From the cell containing the given text, extract its center point as (x, y) coordinate. 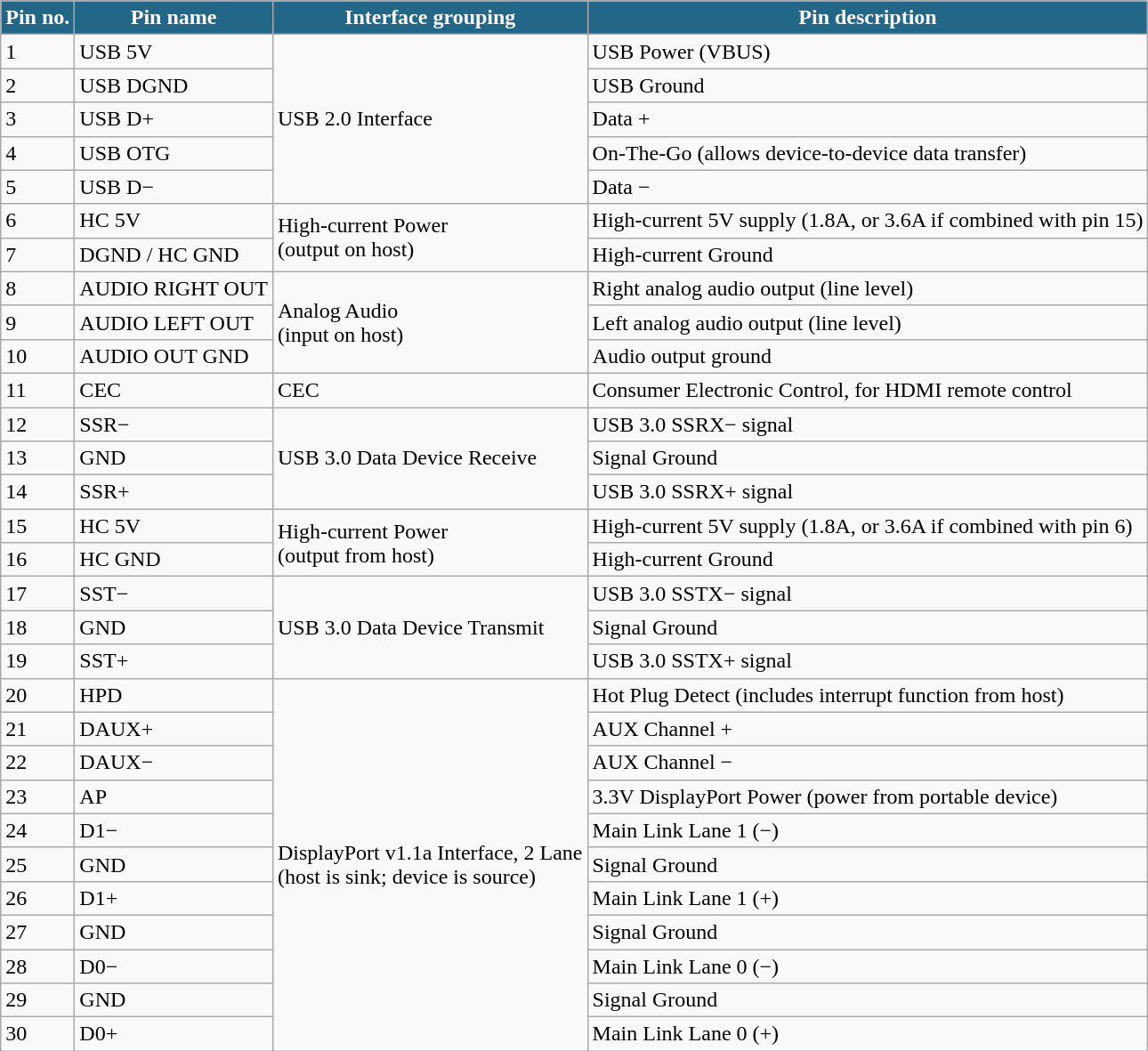
USB D+ (174, 119)
13 (37, 458)
USB 3.0 SSRX− signal (868, 424)
27 (37, 932)
24 (37, 830)
14 (37, 492)
19 (37, 661)
11 (37, 390)
Pin description (868, 18)
Right analog audio output (line level) (868, 288)
USB 3.0 Data Device Transmit (430, 627)
SSR− (174, 424)
1 (37, 52)
AUDIO LEFT OUT (174, 322)
AUX Channel + (868, 729)
USB D− (174, 187)
USB 3.0 Data Device Receive (430, 458)
Audio output ground (868, 356)
17 (37, 594)
AUDIO OUT GND (174, 356)
9 (37, 322)
28 (37, 966)
25 (37, 864)
USB 3.0 SSRX+ signal (868, 492)
Main Link Lane 0 (+) (868, 1034)
5 (37, 187)
Interface grouping (430, 18)
USB 3.0 SSTX+ signal (868, 661)
High-current 5V supply (1.8A, or 3.6A if combined with pin 15) (868, 221)
High-current Power (output on host) (430, 238)
30 (37, 1034)
AUX Channel − (868, 763)
USB 5V (174, 52)
15 (37, 526)
8 (37, 288)
Pin name (174, 18)
D1+ (174, 898)
7 (37, 255)
Hot Plug Detect (includes interrupt function from host) (868, 695)
18 (37, 627)
SSR+ (174, 492)
DisplayPort v1.1a Interface, 2 Lane (host is sink; device is source) (430, 865)
DGND / HC GND (174, 255)
On‐The‐Go (allows device‐to‐device data transfer) (868, 153)
USB Power (VBUS) (868, 52)
High-current 5V supply (1.8A, or 3.6A if combined with pin 6) (868, 526)
23 (37, 796)
D1− (174, 830)
HC GND (174, 560)
D0+ (174, 1034)
Pin no. (37, 18)
3.3V DisplayPort Power (power from portable device) (868, 796)
Consumer Electronic Control, for HDMI remote control (868, 390)
Left analog audio output (line level) (868, 322)
3 (37, 119)
22 (37, 763)
D0− (174, 966)
Main Link Lane 1 (−) (868, 830)
Data + (868, 119)
26 (37, 898)
21 (37, 729)
DAUX+ (174, 729)
USB 2.0 Interface (430, 119)
Main Link Lane 0 (−) (868, 966)
10 (37, 356)
High-current Power (output from host) (430, 543)
4 (37, 153)
USB Ground (868, 85)
SST− (174, 594)
Analog Audio (input on host) (430, 322)
AUDIO RIGHT OUT (174, 288)
USB DGND (174, 85)
USB 3.0 SSTX− signal (868, 594)
DAUX− (174, 763)
12 (37, 424)
HPD (174, 695)
29 (37, 1000)
Main Link Lane 1 (+) (868, 898)
16 (37, 560)
SST+ (174, 661)
2 (37, 85)
6 (37, 221)
Data − (868, 187)
20 (37, 695)
USB OTG (174, 153)
AP (174, 796)
